Output the (X, Y) coordinate of the center of the cell containing the given text.  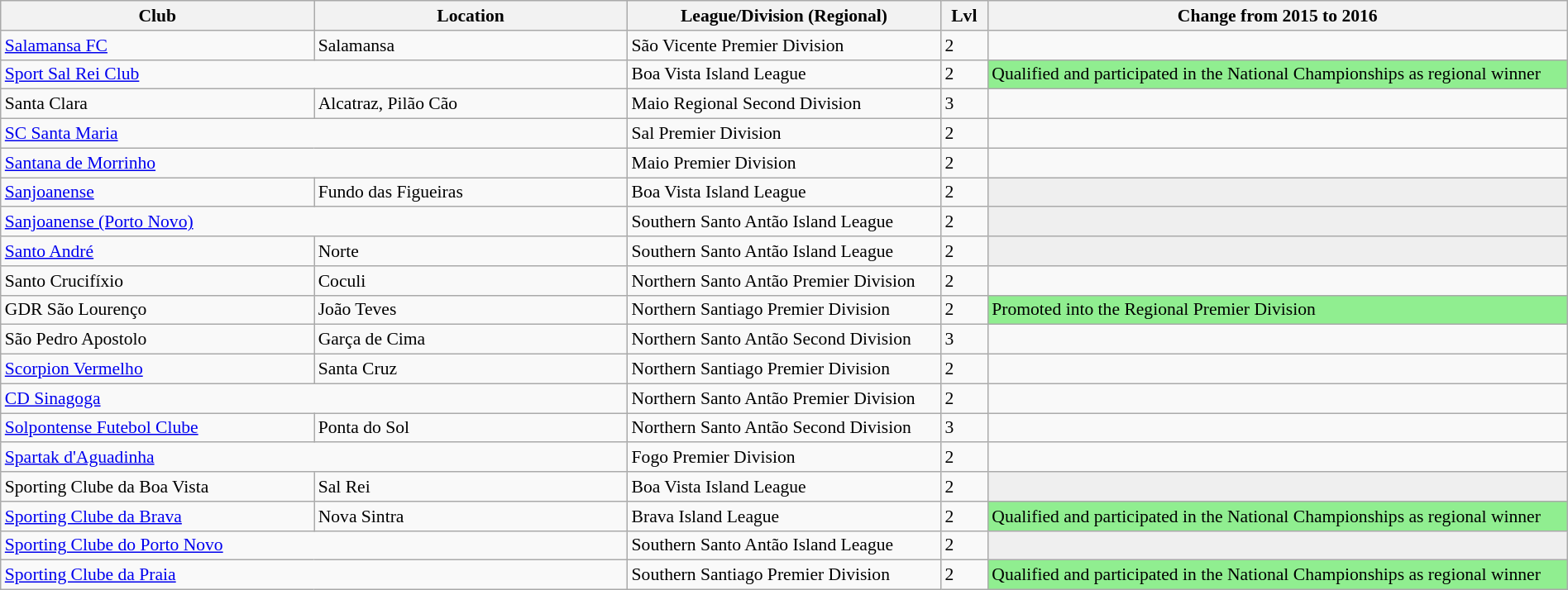
Solpontense Futebol Clube (157, 428)
Maio Premier Division (784, 163)
Sanjoanense (157, 193)
Location (471, 16)
Sanjoanense (Porto Novo) (314, 222)
Norte (471, 251)
Maio Regional Second Division (784, 104)
Salamansa FC (157, 45)
Promoted into the Regional Premier Division (1277, 310)
SC Santa Maria (314, 134)
Santo Crucifíxio (157, 281)
League/Division (Regional) (784, 16)
CD Sinagoga (314, 398)
Lvl (964, 16)
Salamansa (471, 45)
Spartak d'Aguadinha (314, 458)
Santana de Morrinho (314, 163)
São Vicente Premier Division (784, 45)
Southern Santiago Premier Division (784, 575)
Santo André (157, 251)
Garça de Cima (471, 340)
Nova Sintra (471, 516)
Club (157, 16)
Fogo Premier Division (784, 458)
Change from 2015 to 2016 (1277, 16)
Sport Sal Rei Club (314, 74)
Sal Premier Division (784, 134)
Brava Island League (784, 516)
Sal Rei (471, 487)
Fundo das Figueiras (471, 193)
GDR São Lourenço (157, 310)
São Pedro Apostolo (157, 340)
Alcatraz, Pilão Cão (471, 104)
Scorpion Vermelho (157, 369)
Ponta do Sol (471, 428)
Santa Cruz (471, 369)
Sporting Clube do Porto Novo (314, 545)
Sporting Clube da Brava (157, 516)
Sporting Clube da Boa Vista (157, 487)
Sporting Clube da Praia (314, 575)
Coculi (471, 281)
João Teves (471, 310)
Santa Clara (157, 104)
